Return (X, Y) of the center of cell containing provided text 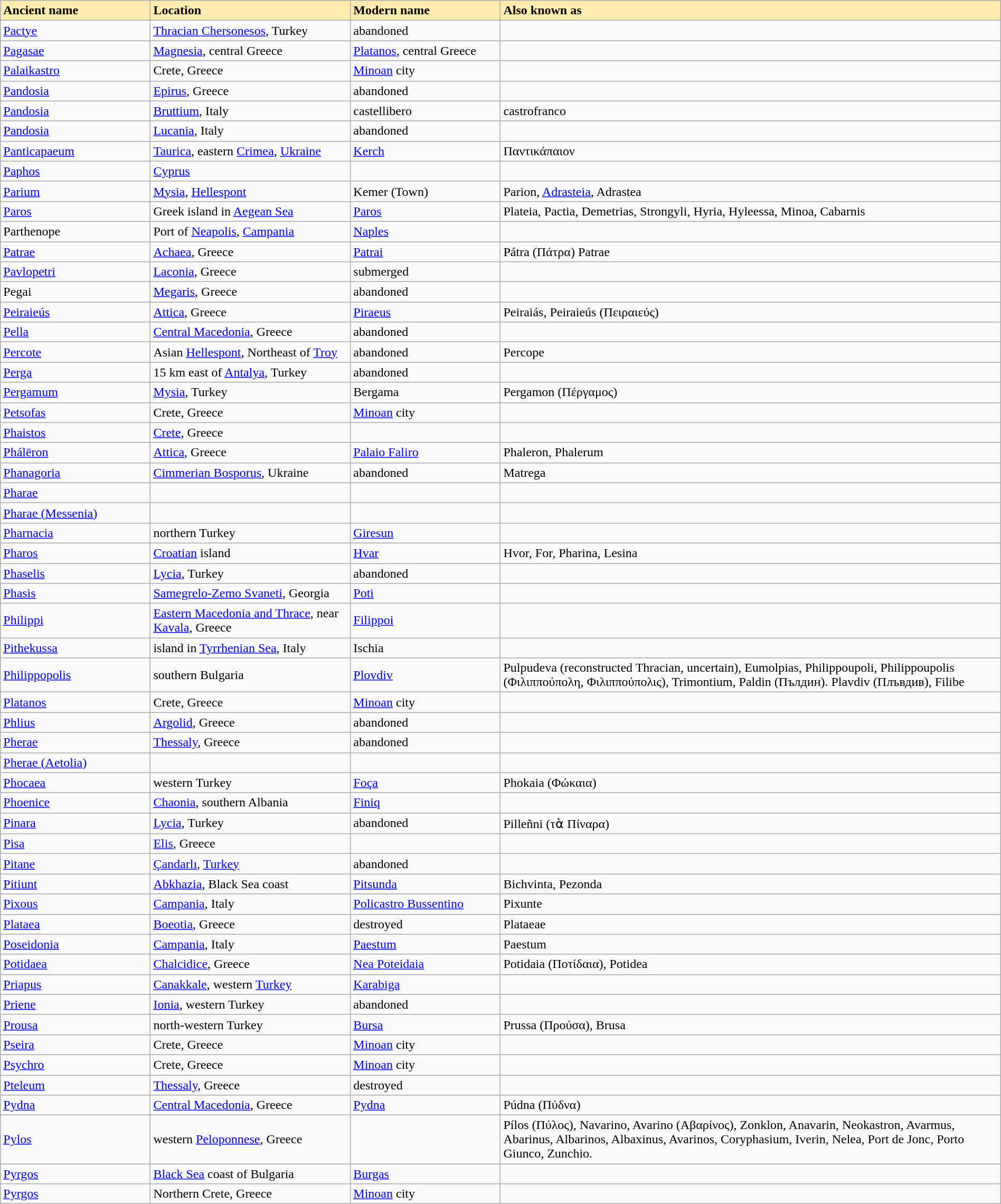
castellibero (426, 111)
Cyprus (250, 171)
Samegrelo-Zemo Svaneti, Georgia (250, 594)
Platanos, central Greece (426, 51)
Phoenice (75, 803)
Bergama (426, 392)
Platanos (75, 702)
Potidaia (Ποτίδαια), Potidea (751, 964)
Kemer (Town) (426, 191)
Abkhazia, Black Sea coast (250, 884)
Psychro (75, 1065)
Pella (75, 332)
Pharos (75, 553)
Pharnacia (75, 533)
Parion, Adrasteia, Adrastea (751, 191)
Potidaea (75, 964)
western Peloponnese, Greece (250, 1140)
Poseidonia (75, 944)
Mysia, Turkey (250, 392)
Chalcidice, Greece (250, 964)
Northern Crete, Greece (250, 1194)
Pagasae (75, 51)
Taurica, eastern Crimea, Ukraine (250, 151)
Epirus, Greece (250, 91)
Peiraiás, Peiraieús (Πειραιεύς) (751, 312)
Pergamon (Πέργαμος) (751, 392)
Eastern Macedonia and Thrace, near Kavala, Greece (250, 621)
Pitane (75, 864)
Pisa (75, 844)
Canakkale, western Turkey (250, 984)
Çandarlı, Turkey (250, 864)
Prussa (Προύσα), Brusa (751, 1024)
Nea Poteidaia (426, 964)
Pitiunt (75, 884)
Pherae (75, 742)
Púdna (Πύδνα) (751, 1105)
Location (250, 11)
Petsofas (75, 412)
Giresun (426, 533)
Percope (751, 352)
Panticapaeum (75, 151)
northern Turkey (250, 533)
Plateia, Pactia, Demetrias, Strongyli, Hyria, Hyleessa, Minoa, Cabarnis (751, 211)
Thracian Chersonesos, Turkey (250, 31)
Perga (75, 372)
Priapus (75, 984)
Finiq (426, 803)
Pherae (Aetolia) (75, 763)
Παντικάπαιον (751, 151)
Megaris, Greece (250, 292)
Filippoi (426, 621)
Pátra (Πάτρα) Patrae (751, 252)
Matrega (751, 473)
Cimmerian Bosporus, Ukraine (250, 473)
Piraeus (426, 312)
Phocaea (75, 783)
Phaleron, Phalerum (751, 453)
Pseira (75, 1045)
Black Sea coast of Bulgaria (250, 1174)
Philippi (75, 621)
Pactye (75, 31)
Naples (426, 231)
Plataeae (751, 924)
Port of Neapolis, Campania (250, 231)
Elis, Greece (250, 844)
Palaikastro (75, 71)
Ischia (426, 648)
Pithekussa (75, 648)
15 km east of Antalya, Turkey (250, 372)
Pavlopetri (75, 272)
Plovdiv (426, 675)
Ionia, western Turkey (250, 1004)
Pharae (Messenia) (75, 513)
Asian Hellespont, Northeast of Troy (250, 352)
Pixunte (751, 904)
Pteleum (75, 1085)
Policastro Bussentino (426, 904)
Also known as (751, 11)
Karabiga (426, 984)
Modern name (426, 11)
Pitsunda (426, 884)
Bursa (426, 1024)
island in Tyrrhenian Sea, Italy (250, 648)
Phaselis (75, 573)
Patrai (426, 252)
Pilleñni (τὰ Πίναρα) (751, 823)
Parium (75, 191)
Priene (75, 1004)
Palaio Faliro (426, 453)
north-western Turkey (250, 1024)
Pylos (75, 1140)
Hvor, For, Pharina, Lesina (751, 553)
Phanagoria (75, 473)
castrofranco (751, 111)
submerged (426, 272)
Pinara (75, 823)
Peiraieús (75, 312)
Pharae (75, 493)
Burgas (426, 1174)
Kerch (426, 151)
Percote (75, 352)
Patrae (75, 252)
Mysia, Hellespont (250, 191)
Boeotia, Greece (250, 924)
Bruttium, Italy (250, 111)
Chaonia, southern Albania (250, 803)
Phaistos (75, 432)
Phlius (75, 722)
southern Bulgaria (250, 675)
Laconia, Greece (250, 272)
Phokaia (Φώκαια) (751, 783)
Bichvinta, Pezonda (751, 884)
Magnesia, central Greece (250, 51)
Ancient name (75, 11)
Lucania, Italy (250, 131)
Foça (426, 783)
Hvar (426, 553)
western Turkey (250, 783)
Phasis (75, 594)
Parthenope (75, 231)
Poti (426, 594)
Achaea, Greece (250, 252)
Phálēron (75, 453)
Croatian island (250, 553)
Pegai (75, 292)
Pixous (75, 904)
Greek island in Aegean Sea (250, 211)
Paphos (75, 171)
Argolid, Greece (250, 722)
Plataea (75, 924)
Pergamum (75, 392)
Philippopolis (75, 675)
Prousa (75, 1024)
